Locate the cell with the specified text and output its (X, Y) center coordinate. 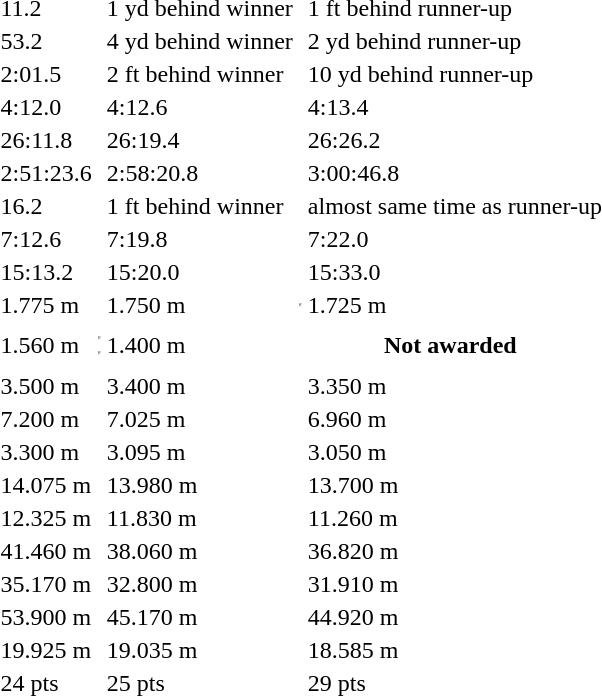
4 yd behind winner (200, 41)
45.170 m (200, 617)
2:58:20.8 (200, 173)
1.400 m (200, 346)
3.400 m (200, 386)
3.095 m (200, 452)
32.800 m (200, 584)
4:12.6 (200, 107)
7.025 m (200, 419)
1.750 m (200, 305)
13.980 m (200, 485)
15:20.0 (200, 272)
38.060 m (200, 551)
11.830 m (200, 518)
7:19.8 (200, 239)
26:19.4 (200, 140)
1 ft behind winner (200, 206)
19.035 m (200, 650)
2 ft behind winner (200, 74)
